Pinpoint the cell where the given text exists, returning its [x, y] midpoint coordinate. 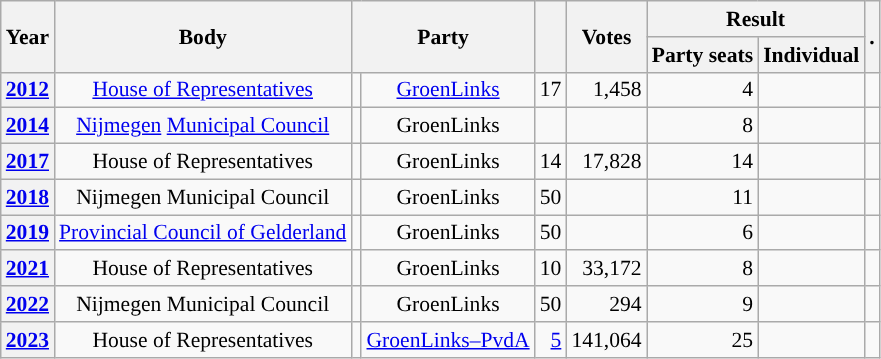
GroenLinks–PvdA [448, 340]
17,828 [606, 162]
2021 [28, 269]
2012 [28, 90]
9 [702, 304]
25 [702, 340]
10 [551, 269]
294 [606, 304]
. [872, 36]
Body [202, 36]
2022 [28, 304]
Party seats [702, 55]
17 [551, 90]
6 [702, 233]
Year [28, 36]
Provincial Council of Gelderland [202, 233]
2018 [28, 197]
Votes [606, 36]
1,458 [606, 90]
2014 [28, 126]
2023 [28, 340]
2019 [28, 233]
2017 [28, 162]
33,172 [606, 269]
11 [702, 197]
Result [756, 19]
Party [442, 36]
Individual [811, 55]
4 [702, 90]
5 [551, 340]
141,064 [606, 340]
